Detect which cell encompasses the target text, then output its (X, Y) center coordinate. 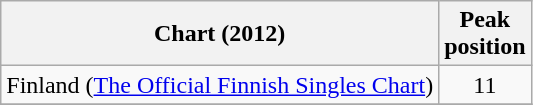
Peakposition (485, 34)
Chart (2012) (220, 34)
11 (485, 85)
Finland (The Official Finnish Singles Chart) (220, 85)
